For the text-containing cell, return its midpoint in [X, Y] coordinate format. 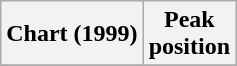
Chart (1999) [72, 34]
Peakposition [189, 34]
